Output the (X, Y) coordinate of the center of the cell containing the given text.  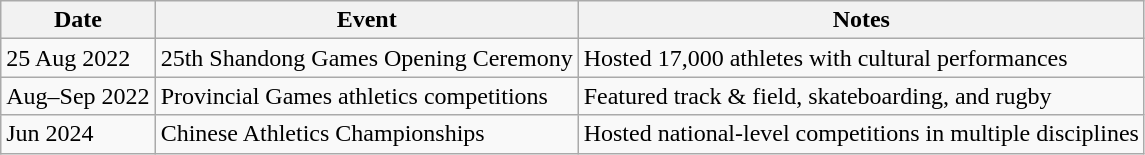
Chinese Athletics Championships (366, 134)
Aug–Sep 2022 (78, 96)
Featured track & field, skateboarding, and rugby (861, 96)
Jun 2024 (78, 134)
Event (366, 20)
Hosted 17,000 athletes with cultural performances (861, 58)
Provincial Games athletics competitions (366, 96)
25th Shandong Games Opening Ceremony (366, 58)
Hosted national-level competitions in multiple disciplines (861, 134)
Date (78, 20)
Notes (861, 20)
25 Aug 2022 (78, 58)
